Scan for the cell matching the given text and deliver its (x, y) coordinate at center. 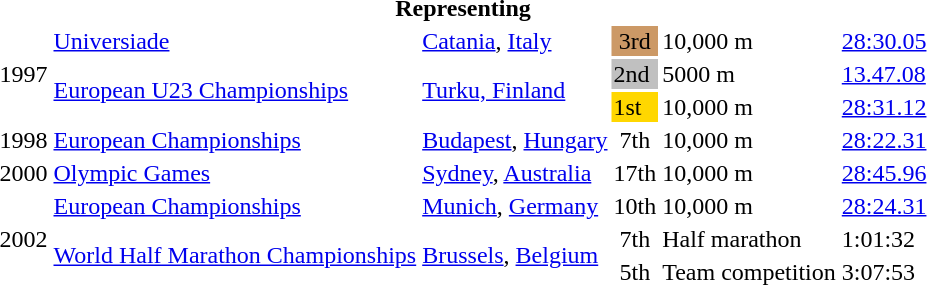
10th (635, 206)
5000 m (750, 74)
Catania, Italy (515, 41)
Turku, Finland (515, 90)
European U23 Championships (235, 90)
Olympic Games (235, 173)
1st (635, 107)
17th (635, 173)
3rd (635, 41)
Universiade (235, 41)
2nd (635, 74)
Budapest, Hungary (515, 140)
Munich, Germany (515, 206)
Sydney, Australia (515, 173)
Half marathon (750, 239)
